Locate the cell with the specified text and output its (x, y) center coordinate. 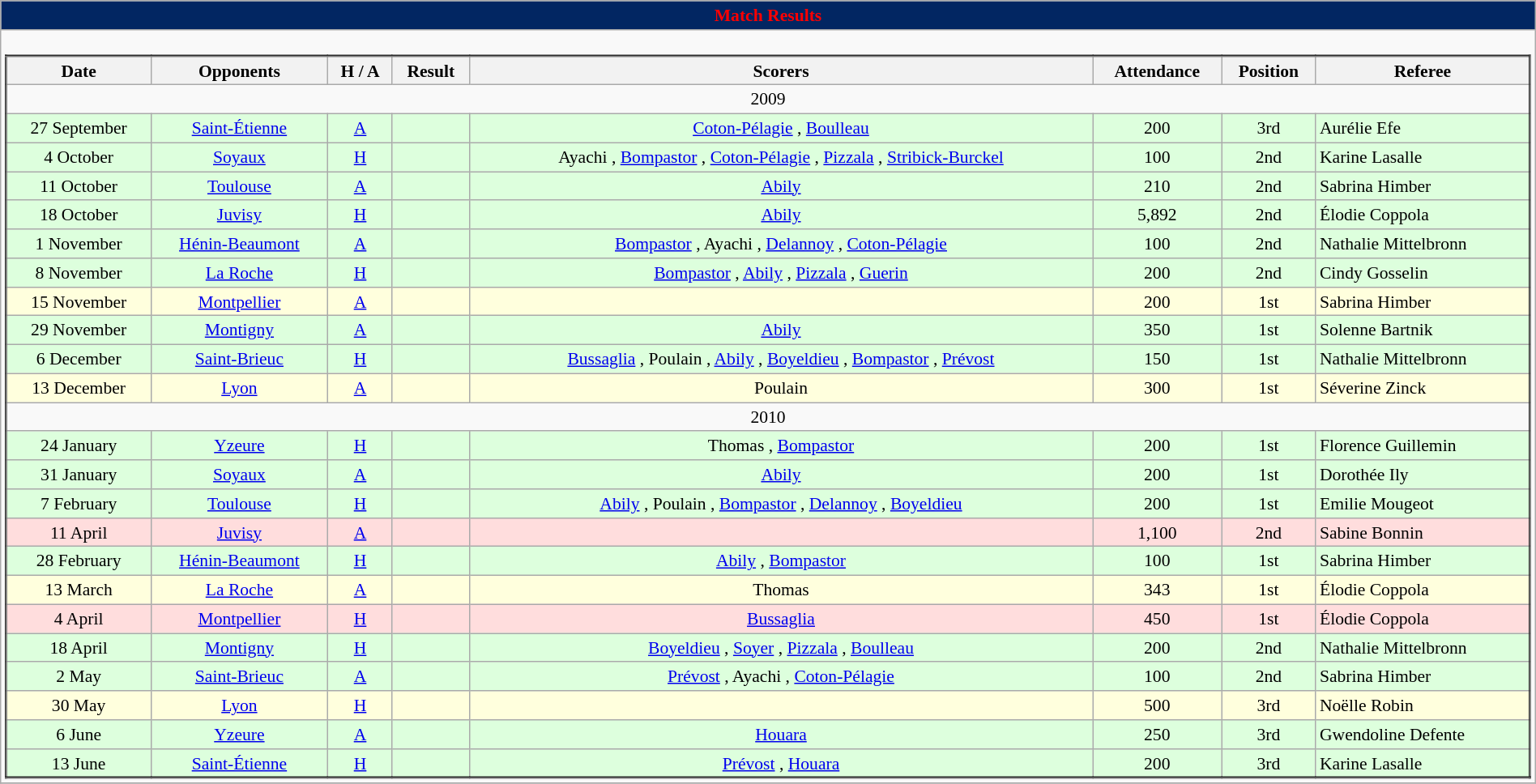
11 April (78, 532)
18 April (78, 648)
Opponents (239, 70)
Emilie Mougeot (1423, 504)
Attendance (1157, 70)
Result (431, 70)
13 March (78, 590)
24 January (78, 445)
450 (1157, 619)
Thomas (781, 590)
28 February (78, 561)
Referee (1423, 70)
1,100 (1157, 532)
1 November (78, 244)
5,892 (1157, 215)
Bompastor , Ayachi , Delannoy , Coton-Pélagie (781, 244)
Abily , Poulain , Bompastor , Delannoy , Boyeldieu (781, 504)
Solenne Bartnik (1423, 330)
27 September (78, 128)
29 November (78, 330)
13 December (78, 388)
Boyeldieu , Soyer , Pizzala , Boulleau (781, 648)
2 May (78, 676)
300 (1157, 388)
Florence Guillemin (1423, 445)
4 April (78, 619)
Gwendoline Defente (1423, 735)
6 December (78, 359)
8 November (78, 273)
Date (78, 70)
2010 (768, 417)
Ayachi , Bompastor , Coton-Pélagie , Pizzala , Stribick-Burckel (781, 157)
Abily , Bompastor (781, 561)
11 October (78, 186)
6 June (78, 735)
Cindy Gosselin (1423, 273)
Bussaglia , Poulain , Abily , Boyeldieu , Bompastor , Prévost (781, 359)
Sabine Bonnin (1423, 532)
500 (1157, 705)
4 October (78, 157)
150 (1157, 359)
Dorothée Ily (1423, 475)
Bompastor , Abily , Pizzala , Guerin (781, 273)
Noëlle Robin (1423, 705)
250 (1157, 735)
Prévost , Ayachi , Coton-Pélagie (781, 676)
343 (1157, 590)
350 (1157, 330)
Prévost , Houara (781, 763)
Aurélie Efe (1423, 128)
Séverine Zinck (1423, 388)
H / A (361, 70)
31 January (78, 475)
Match Results (768, 15)
7 February (78, 504)
Bussaglia (781, 619)
13 June (78, 763)
Houara (781, 735)
Poulain (781, 388)
30 May (78, 705)
210 (1157, 186)
Scorers (781, 70)
15 November (78, 301)
Position (1269, 70)
2009 (768, 100)
18 October (78, 215)
Thomas , Bompastor (781, 445)
Coton-Pélagie , Boulleau (781, 128)
